For the text-containing cell, return its midpoint in (X, Y) coordinate format. 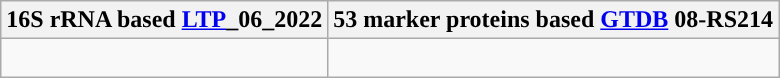
53 marker proteins based GTDB 08-RS214 (554, 20)
16S rRNA based LTP_06_2022 (164, 20)
